Search for the cell housing the specified text and yield its [x, y] center coordinate. 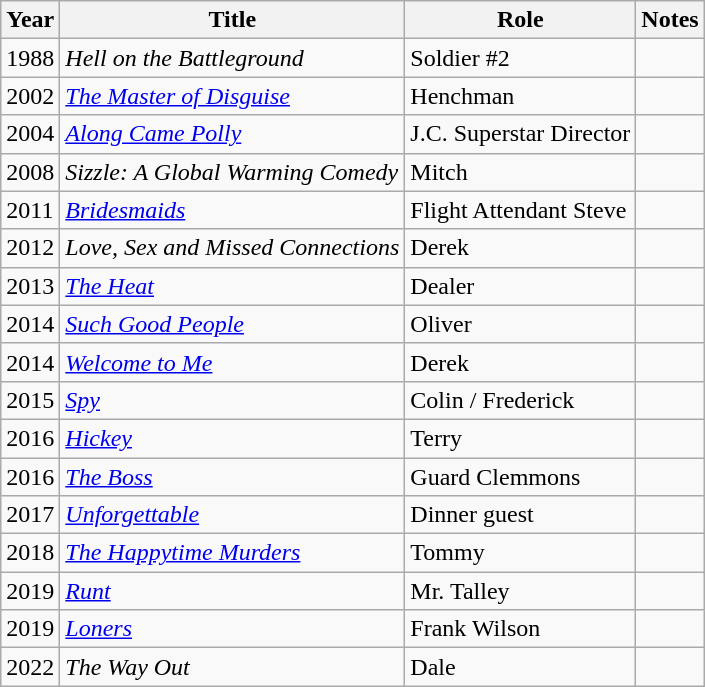
Title [232, 20]
Role [520, 20]
Welcome to Me [232, 362]
2018 [30, 553]
Mitch [520, 172]
2015 [30, 400]
Oliver [520, 324]
The Boss [232, 477]
Mr. Talley [520, 591]
Dinner guest [520, 515]
2002 [30, 96]
2008 [30, 172]
Bridesmaids [232, 210]
Hickey [232, 438]
Year [30, 20]
J.C. Superstar Director [520, 134]
1988 [30, 58]
2013 [30, 286]
Henchman [520, 96]
2012 [30, 248]
Love, Sex and Missed Connections [232, 248]
Sizzle: A Global Warming Comedy [232, 172]
2022 [30, 667]
Guard Clemmons [520, 477]
2011 [30, 210]
Soldier #2 [520, 58]
Dealer [520, 286]
Notes [670, 20]
Dale [520, 667]
2017 [30, 515]
The Master of Disguise [232, 96]
The Way Out [232, 667]
Along Came Polly [232, 134]
Colin / Frederick [520, 400]
Hell on the Battleground [232, 58]
Such Good People [232, 324]
Loners [232, 629]
The Heat [232, 286]
Unforgettable [232, 515]
The Happytime Murders [232, 553]
Spy [232, 400]
Flight Attendant Steve [520, 210]
Frank Wilson [520, 629]
2004 [30, 134]
Terry [520, 438]
Tommy [520, 553]
Runt [232, 591]
